Find where the given text appears and provide that cell's center as (x, y) coordinate. 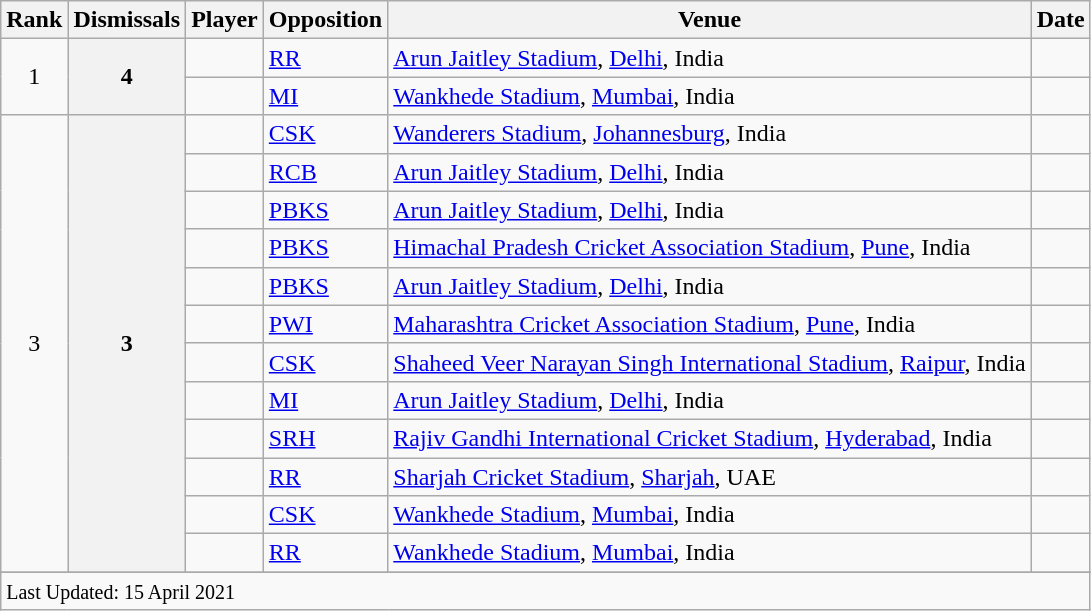
SRH (325, 438)
Player (225, 20)
Shaheed Veer Narayan Singh International Stadium, Raipur, India (710, 362)
Sharjah Cricket Stadium, Sharjah, UAE (710, 477)
Venue (710, 20)
Maharashtra Cricket Association Stadium, Pune, India (710, 324)
4 (127, 77)
PWI (325, 324)
Himachal Pradesh Cricket Association Stadium, Pune, India (710, 248)
Wanderers Stadium, Johannesburg, India (710, 134)
Dismissals (127, 20)
RCB (325, 172)
Opposition (325, 20)
Rajiv Gandhi International Cricket Stadium, Hyderabad, India (710, 438)
Rank (34, 20)
Date (1060, 20)
Last Updated: 15 April 2021 (546, 591)
1 (34, 77)
